Identify which cell holds the provided text, then report its [X, Y] central coordinate. 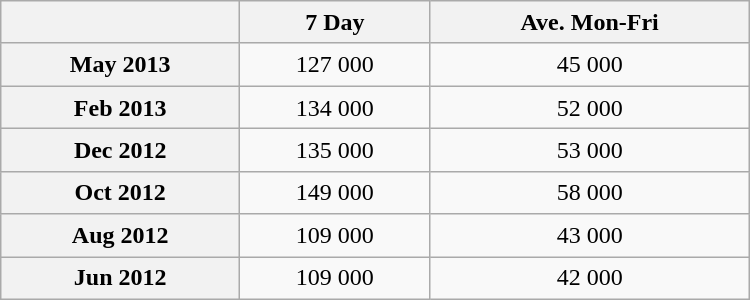
Oct 2012 [120, 192]
53 000 [590, 150]
127 000 [335, 64]
Aug 2012 [120, 236]
7 Day [335, 22]
135 000 [335, 150]
58 000 [590, 192]
52 000 [590, 108]
134 000 [335, 108]
Dec 2012 [120, 150]
42 000 [590, 278]
45 000 [590, 64]
Jun 2012 [120, 278]
149 000 [335, 192]
Feb 2013 [120, 108]
May 2013 [120, 64]
43 000 [590, 236]
Ave. Mon-Fri [590, 22]
